Detect which cell encompasses the target text, then output its (x, y) center coordinate. 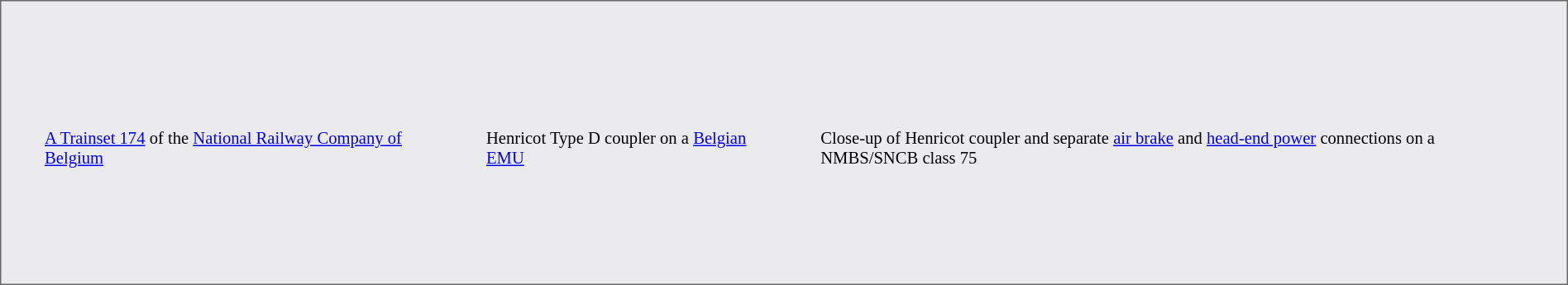
Henricot Type D coupler on a Belgian EMU (625, 200)
A Trainset 174 of the National Railway Company of Belgium (237, 200)
Close-up of Henricot coupler and separate air brake and head-end power connections on a NMBS/SNCB class 75 (1174, 200)
